From the cell containing the given text, extract its center point as [X, Y] coordinate. 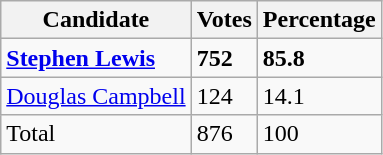
124 [224, 96]
Stephen Lewis [96, 58]
876 [224, 134]
Votes [224, 20]
100 [319, 134]
Total [96, 134]
Percentage [319, 20]
85.8 [319, 58]
14.1 [319, 96]
Candidate [96, 20]
752 [224, 58]
Douglas Campbell [96, 96]
